Identify which cell holds the provided text, then report its [x, y] central coordinate. 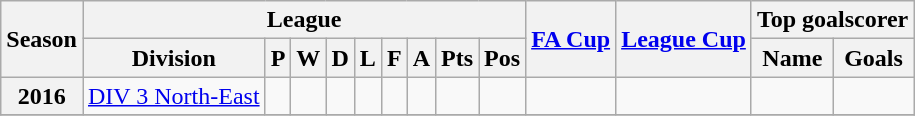
League [304, 20]
A [421, 58]
DIV 3 North-East [174, 96]
Pts [458, 58]
Season [42, 39]
W [308, 58]
F [394, 58]
Pos [502, 58]
2016 [42, 96]
P [278, 58]
Division [174, 58]
L [368, 58]
FA Cup [571, 39]
Name [792, 58]
Goals [873, 58]
Top goalscorer [832, 20]
League Cup [684, 39]
D [340, 58]
